Scan for the cell matching the given text and deliver its [x, y] coordinate at center. 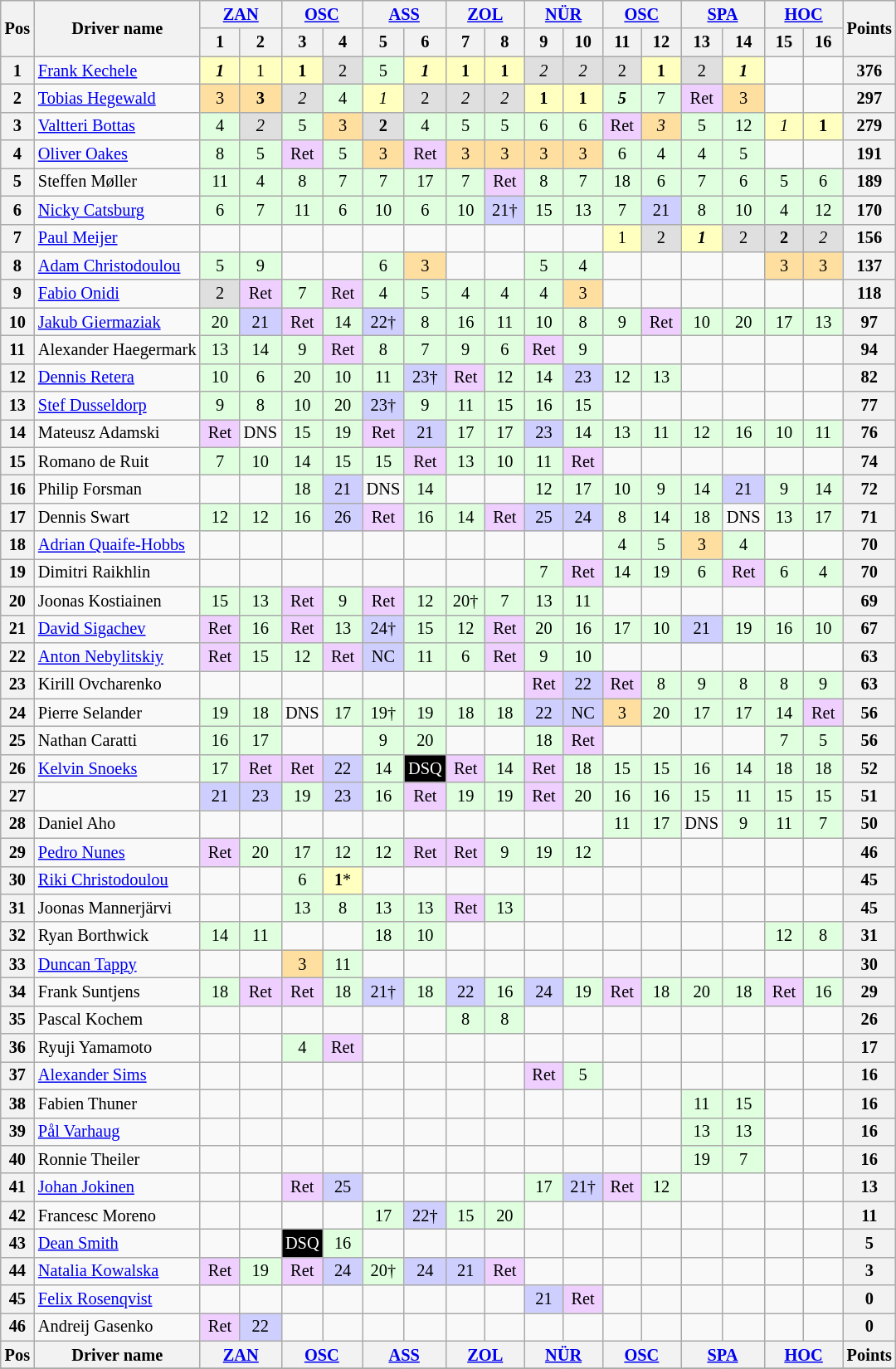
Kelvin Snoeks [117, 768]
Andreij Gasenko [117, 1327]
32 [17, 936]
Pedro Nunes [117, 852]
Frank Kechele [117, 71]
Paul Meijer [117, 238]
Kirill Ovcharenko [117, 684]
Fabio Onidi [117, 294]
118 [869, 294]
Ryuji Yamamoto [117, 1048]
Frank Suntjens [117, 991]
Nathan Caratti [117, 740]
Oliver Oakes [117, 154]
189 [869, 182]
69 [869, 601]
297 [869, 98]
Alexander Sims [117, 1075]
Dennis Retera [117, 378]
Pascal Kochem [117, 1020]
Natalia Kowalska [117, 1271]
50 [869, 824]
Nicky Catsburg [117, 210]
Stef Dusseldorp [117, 406]
34 [17, 991]
71 [869, 517]
1* [343, 880]
52 [869, 768]
35 [17, 1020]
44 [17, 1271]
77 [869, 406]
27 [17, 797]
24† [383, 629]
82 [869, 378]
David Sigachev [117, 629]
Riki Christodoulou [117, 880]
191 [869, 154]
43 [17, 1243]
36 [17, 1048]
Joonas Mannerjärvi [117, 908]
37 [17, 1075]
94 [869, 349]
19† [383, 713]
Jakub Giermaziak [117, 322]
Felix Rosenqvist [117, 1299]
76 [869, 433]
Dimitri Raikhlin [117, 572]
170 [869, 210]
Anton Nebylitskiy [117, 656]
41 [17, 1187]
Fabien Thuner [117, 1103]
Romano de Ruit [117, 461]
Joonas Kostiainen [117, 601]
137 [869, 266]
42 [17, 1216]
Ryan Borthwick [117, 936]
Duncan Tappy [117, 964]
28 [17, 824]
156 [869, 238]
Pål Varhaug [117, 1132]
Valtteri Bottas [117, 126]
Pierre Selander [117, 713]
67 [869, 629]
Philip Forsman [117, 489]
Daniel Aho [117, 824]
72 [869, 489]
Tobias Hegewald [117, 98]
51 [869, 797]
38 [17, 1103]
Francesc Moreno [117, 1216]
Johan Jokinen [117, 1187]
Dean Smith [117, 1243]
Ronnie Theiler [117, 1159]
Mateusz Adamski [117, 433]
74 [869, 461]
40 [17, 1159]
Adrian Quaife-Hobbs [117, 545]
Adam Christodoulou [117, 266]
Steffen Møller [117, 182]
97 [869, 322]
Alexander Haegermark [117, 349]
376 [869, 71]
39 [17, 1132]
33 [17, 964]
279 [869, 126]
Dennis Swart [117, 517]
